Provide the [X, Y] coordinate of the cell's center where the given text is located.  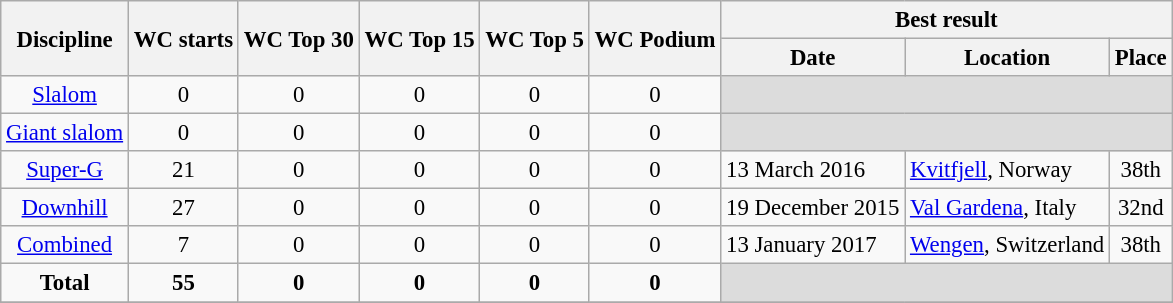
Val Gardena, Italy [1008, 208]
Date [813, 58]
27 [183, 208]
Total [65, 283]
Combined [65, 245]
Downhill [65, 208]
WC Top 30 [298, 38]
13 January 2017 [813, 245]
Location [1008, 58]
55 [183, 283]
WC Top 5 [534, 38]
WC Top 15 [420, 38]
19 December 2015 [813, 208]
Place [1141, 58]
Super-G [65, 170]
Kvitfjell, Norway [1008, 170]
21 [183, 170]
32nd [1141, 208]
WC Podium [654, 38]
Discipline [65, 38]
Wengen, Switzerland [1008, 245]
WC starts [183, 38]
7 [183, 245]
Slalom [65, 95]
Giant slalom [65, 133]
13 March 2016 [813, 170]
Best result [946, 20]
